Scan for the cell matching the given text and deliver its [x, y] coordinate at center. 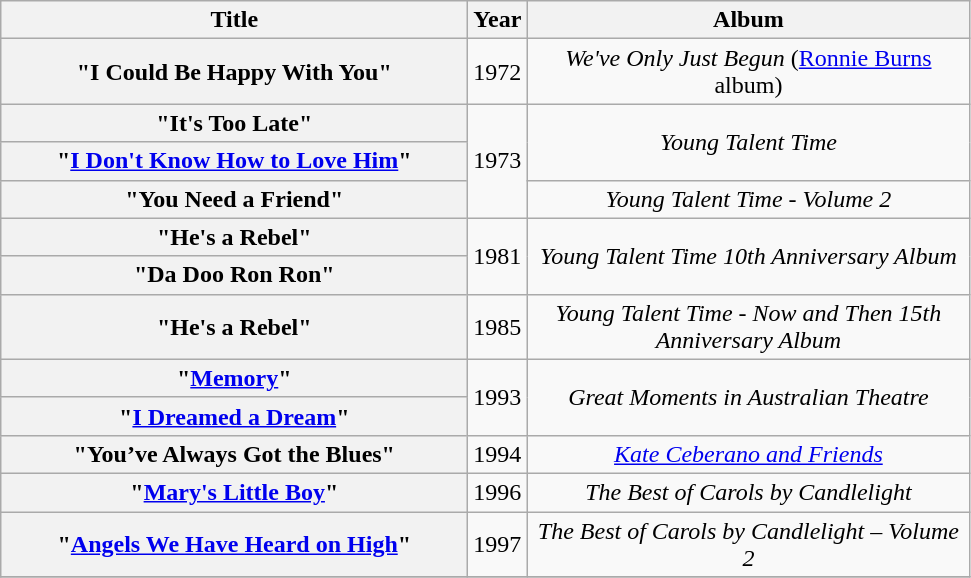
"You’ve Always Got the Blues" [234, 454]
Young Talent Time - Volume 2 [748, 199]
"I Could Be Happy With You" [234, 72]
"Memory" [234, 378]
1972 [498, 72]
"Mary's Little Boy" [234, 492]
The Best of Carols by Candlelight – Volume 2 [748, 544]
Young Talent Time - Now and Then 15th Anniversary Album [748, 326]
"You Need a Friend" [234, 199]
1997 [498, 544]
1996 [498, 492]
Kate Ceberano and Friends [748, 454]
Title [234, 20]
Year [498, 20]
The Best of Carols by Candlelight [748, 492]
1993 [498, 397]
"I Dreamed a Dream" [234, 416]
"It's Too Late" [234, 123]
1973 [498, 161]
Great Moments in Australian Theatre [748, 397]
"Angels We Have Heard on High" [234, 544]
Young Talent Time [748, 142]
1985 [498, 326]
1994 [498, 454]
We've Only Just Begun (Ronnie Burns album) [748, 72]
Album [748, 20]
Young Talent Time 10th Anniversary Album [748, 256]
1981 [498, 256]
"I Don't Know How to Love Him" [234, 161]
"Da Doo Ron Ron" [234, 275]
